Find where the given text appears and provide that cell's center as (X, Y) coordinate. 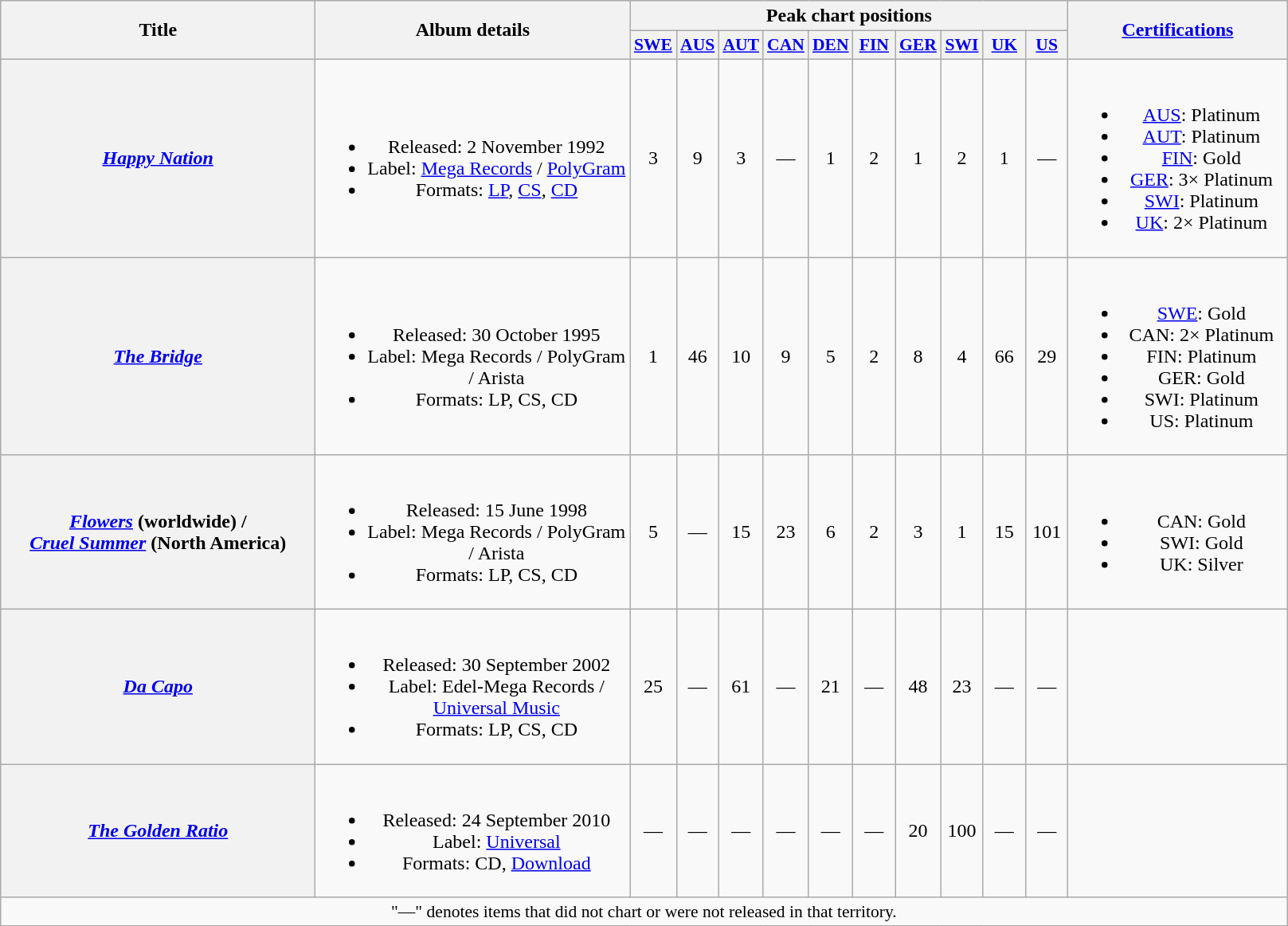
SWE (653, 45)
CAN (785, 45)
Released: 15 June 1998Label: Mega Records / PolyGram / AristaFormats: LP, CS, CD (473, 532)
SWE: GoldCAN: 2× PlatinumFIN: PlatinumGER: GoldSWI: PlatinumUS: Platinum (1177, 355)
US (1047, 45)
10 (741, 355)
UK (1004, 45)
AUS: PlatinumAUT: PlatinumFIN: GoldGER: 3× PlatinumSWI: PlatinumUK: 2× Platinum (1177, 158)
GER (918, 45)
25 (653, 687)
48 (918, 687)
61 (741, 687)
Title (158, 30)
Released: 30 September 2002Label: Edel-Mega Records / Universal MusicFormats: LP, CS, CD (473, 687)
DEN (831, 45)
6 (831, 532)
Released: 24 September 2010Label: UniversalFormats: CD, Download (473, 830)
100 (962, 830)
The Golden Ratio (158, 830)
29 (1047, 355)
21 (831, 687)
Album details (473, 30)
Peak chart positions (849, 16)
"—" denotes items that did not chart or were not released in that territory. (644, 912)
101 (1047, 532)
The Bridge (158, 355)
Released: 2 November 1992Label: Mega Records / PolyGramFormats: LP, CS, CD (473, 158)
Happy Nation (158, 158)
AUS (698, 45)
SWI (962, 45)
Da Capo (158, 687)
CAN: GoldSWI: GoldUK: Silver (1177, 532)
Released: 30 October 1995Label: Mega Records / PolyGram / AristaFormats: LP, CS, CD (473, 355)
AUT (741, 45)
FIN (875, 45)
4 (962, 355)
8 (918, 355)
20 (918, 830)
46 (698, 355)
Flowers (worldwide) / Cruel Summer (North America) (158, 532)
66 (1004, 355)
Certifications (1177, 30)
